Extract the [X, Y] coordinate from the center of the cell holding the provided text.  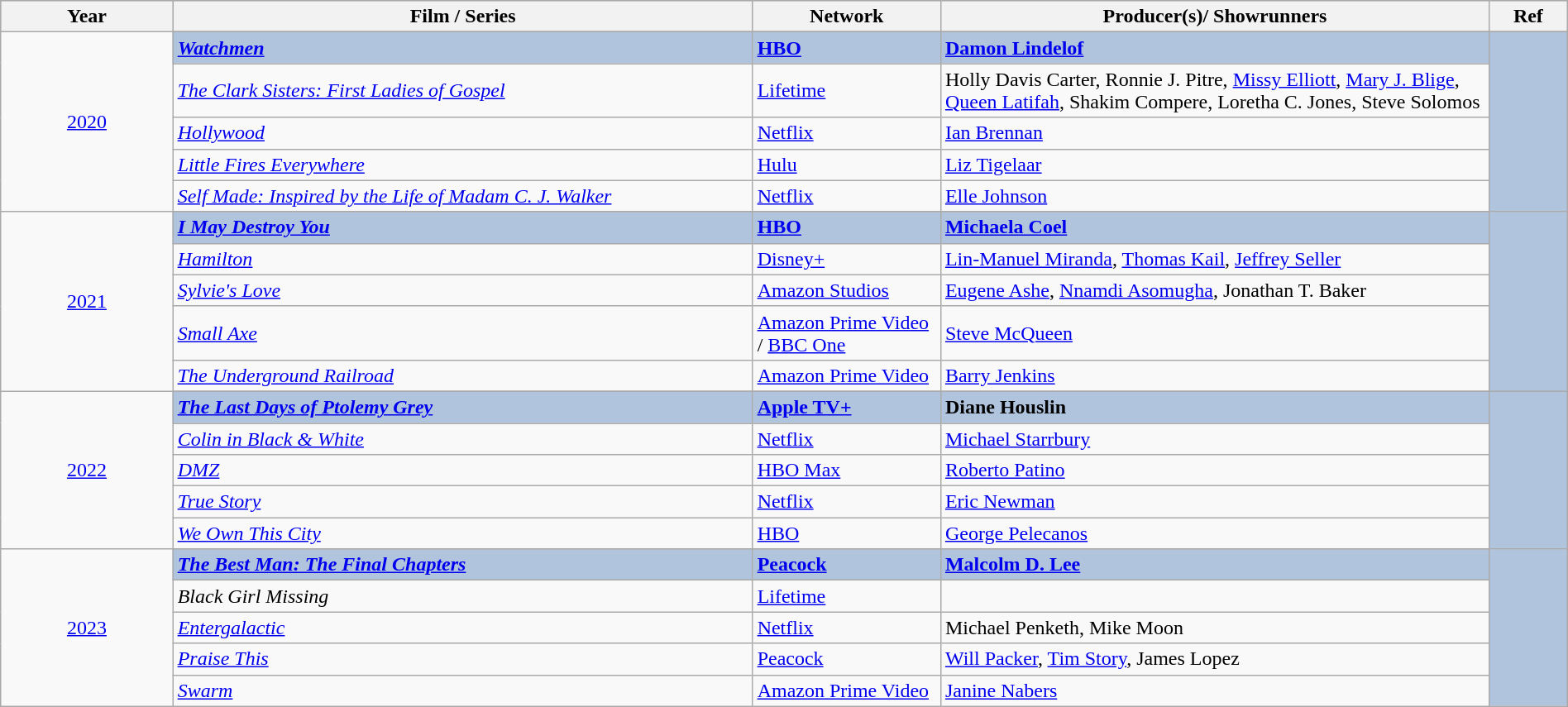
The Clark Sisters: First Ladies of Gospel [463, 91]
I May Destroy You [463, 227]
2020 [87, 122]
Swarm [463, 690]
Watchmen [463, 48]
Barry Jenkins [1214, 375]
Sylvie's Love [463, 290]
2022 [87, 470]
Small Axe [463, 332]
Elle Johnson [1214, 196]
Black Girl Missing [463, 596]
2021 [87, 301]
Self Made: Inspired by the Life of Madam C. J. Walker [463, 196]
Praise This [463, 659]
Disney+ [847, 259]
2023 [87, 628]
DMZ [463, 471]
Entergalactic [463, 628]
Hollywood [463, 133]
Michaela Coel [1214, 227]
Film / Series [463, 17]
HBO Max [847, 471]
Apple TV+ [847, 407]
Eric Newman [1214, 502]
Michael Starrbury [1214, 439]
Michael Penketh, Mike Moon [1214, 628]
The Best Man: The Final Chapters [463, 565]
Amazon Prime Video / BBC One [847, 332]
Steve McQueen [1214, 332]
Damon Lindelof [1214, 48]
Amazon Studios [847, 290]
Network [847, 17]
Ref [1528, 17]
Janine Nabers [1214, 690]
We Own This City [463, 533]
George Pelecanos [1214, 533]
Will Packer, Tim Story, James Lopez [1214, 659]
True Story [463, 502]
Colin in Black & White [463, 439]
The Last Days of Ptolemy Grey [463, 407]
Producer(s)/ Showrunners [1214, 17]
Roberto Patino [1214, 471]
Liz Tigelaar [1214, 165]
Malcolm D. Lee [1214, 565]
Hulu [847, 165]
Little Fires Everywhere [463, 165]
Ian Brennan [1214, 133]
Holly Davis Carter, Ronnie J. Pitre, Missy Elliott, Mary J. Blige, Queen Latifah, Shakim Compere, Loretha C. Jones, Steve Solomos [1214, 91]
Year [87, 17]
The Underground Railroad [463, 375]
Eugene Ashe, Nnamdi Asomugha, Jonathan T. Baker [1214, 290]
Lin-Manuel Miranda, Thomas Kail, Jeffrey Seller [1214, 259]
Hamilton [463, 259]
Diane Houslin [1214, 407]
